Find where the given text appears and provide that cell's center as (X, Y) coordinate. 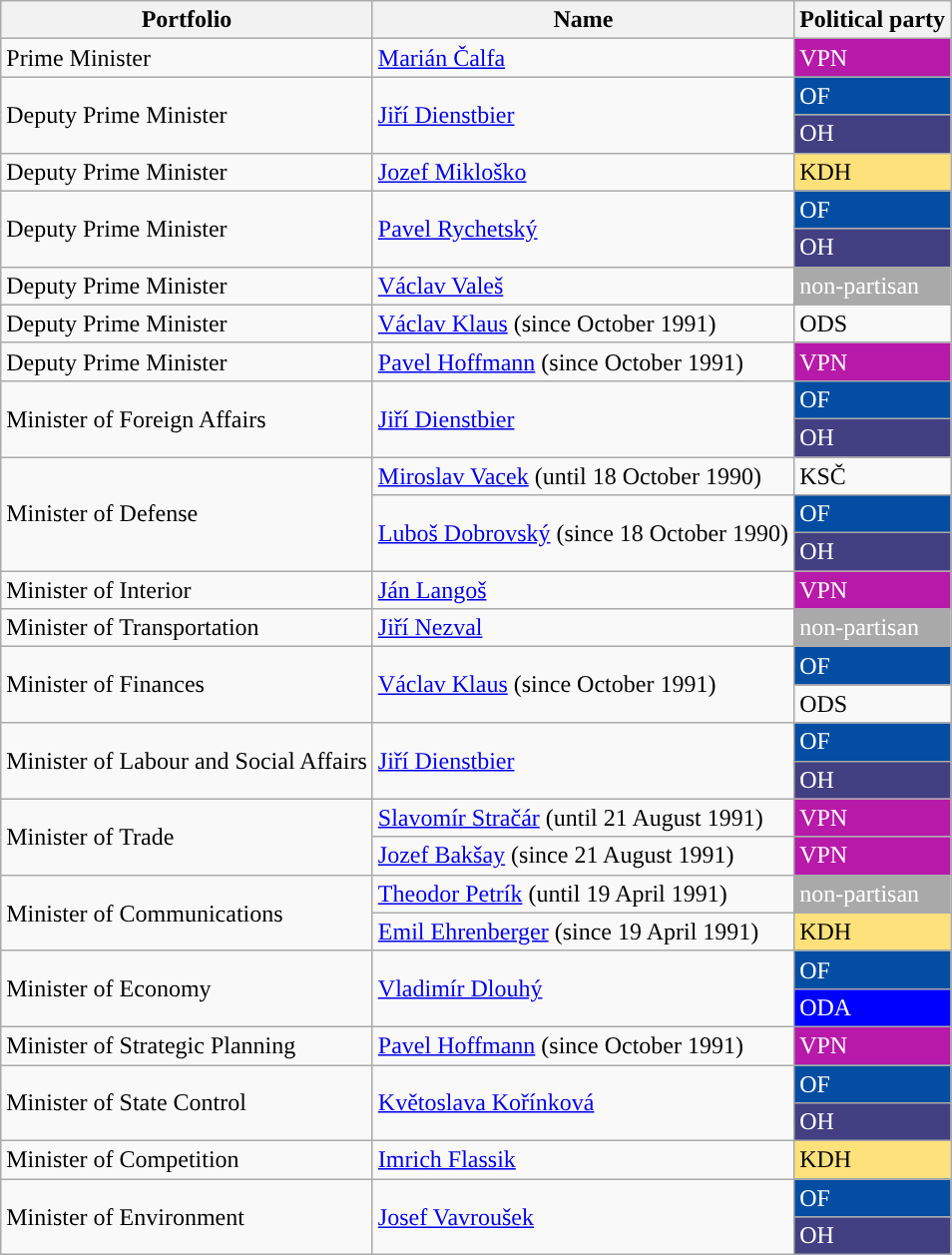
Political party (872, 20)
Jiří Nezval (583, 628)
Minister of Labour and Social Affairs (188, 761)
Minister of Competition (188, 1160)
Slavomír Stračár (until 21 August 1991) (583, 818)
Minister of Defense (188, 514)
Jozef Bakšay (since 21 August 1991) (583, 856)
Minister of Communications (188, 913)
Vladimír Dlouhý (583, 988)
Minister of Transportation (188, 628)
Prime Minister (188, 58)
Theodor Petrík (until 19 April 1991) (583, 894)
ODA (872, 1007)
Minister of Environment (188, 1217)
Minister of Strategic Planning (188, 1045)
Ján Langoš (583, 590)
Josef Vavroušek (583, 1217)
Emil Ehrenberger (since 19 April 1991) (583, 932)
Miroslav Vacek (until 18 October 1990) (583, 476)
Pavel Rychetský (583, 229)
Name (583, 20)
Imrich Flassik (583, 1160)
Minister of Finances (188, 685)
Minister of Trade (188, 837)
Portfolio (188, 20)
Minister of Economy (188, 988)
Luboš Dobrovský (since 18 October 1990) (583, 533)
Václav Valeš (583, 286)
Minister of State Control (188, 1102)
KSČ (872, 476)
Minister of Foreign Affairs (188, 418)
Minister of Interior (188, 590)
Květoslava Kořínková (583, 1102)
Jozef Mikloško (583, 172)
Marián Čalfa (583, 58)
